Scan for the cell matching the given text and deliver its (x, y) coordinate at center. 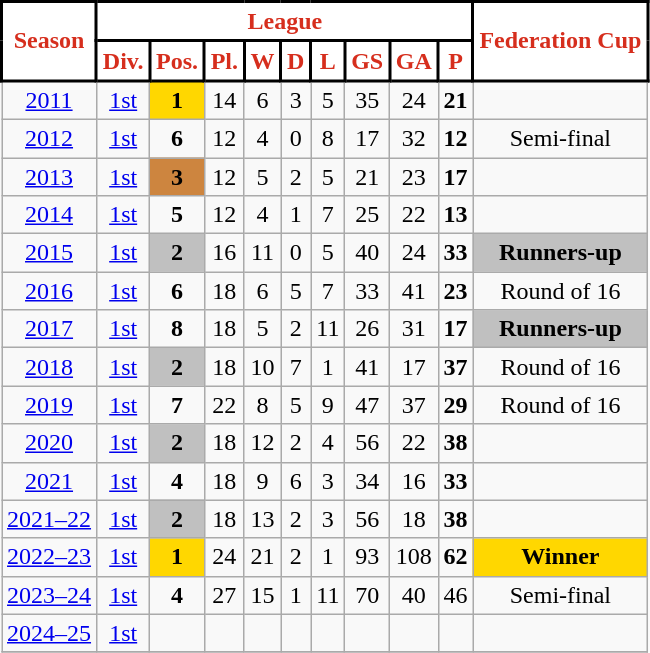
2017 (50, 329)
10 (262, 367)
GA (414, 61)
2013 (50, 177)
93 (368, 557)
2011 (50, 100)
47 (368, 405)
2014 (50, 215)
Season (50, 42)
L (328, 61)
Pos. (178, 61)
15 (262, 595)
2015 (50, 253)
League (286, 22)
2023–24 (50, 595)
35 (368, 100)
25 (368, 215)
D (296, 61)
2018 (50, 367)
Pl. (224, 61)
Federation Cup (560, 42)
70 (368, 595)
Winner (560, 557)
29 (456, 405)
2024–25 (50, 633)
2020 (50, 443)
31 (414, 329)
2021 (50, 481)
32 (414, 138)
2016 (50, 291)
2019 (50, 405)
46 (456, 595)
34 (368, 481)
2021–22 (50, 519)
W (262, 61)
Div. (124, 61)
2012 (50, 138)
26 (368, 329)
62 (456, 557)
27 (224, 595)
14 (224, 100)
P (456, 61)
108 (414, 557)
2022–23 (50, 557)
GS (368, 61)
